For the text-containing cell, return its midpoint in (X, Y) coordinate format. 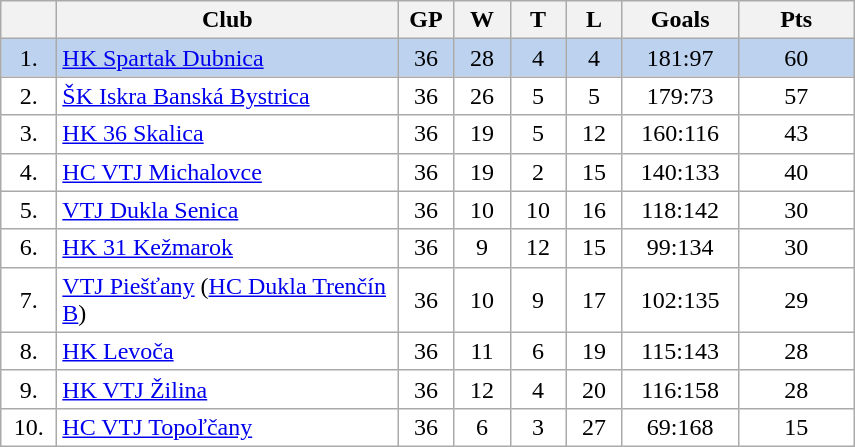
27 (594, 427)
116:158 (680, 389)
ŠK Iskra Banská Bystrica (228, 96)
HK Levoča (228, 351)
60 (796, 58)
16 (594, 210)
2 (538, 172)
2. (29, 96)
20 (594, 389)
VTJ Piešťany (HC Dukla Trenčín B) (228, 300)
4. (29, 172)
6. (29, 248)
L (594, 20)
8. (29, 351)
1. (29, 58)
43 (796, 134)
181:97 (680, 58)
Goals (680, 20)
26 (482, 96)
9. (29, 389)
118:142 (680, 210)
HK 36 Skalica (228, 134)
57 (796, 96)
179:73 (680, 96)
7. (29, 300)
160:116 (680, 134)
140:133 (680, 172)
115:143 (680, 351)
3. (29, 134)
5. (29, 210)
11 (482, 351)
69:168 (680, 427)
3 (538, 427)
T (538, 20)
HC VTJ Topoľčany (228, 427)
HK Spartak Dubnica (228, 58)
W (482, 20)
Club (228, 20)
HC VTJ Michalovce (228, 172)
99:134 (680, 248)
GP (426, 20)
10. (29, 427)
29 (796, 300)
HK VTJ Žilina (228, 389)
40 (796, 172)
17 (594, 300)
Pts (796, 20)
HK 31 Kežmarok (228, 248)
VTJ Dukla Senica (228, 210)
102:135 (680, 300)
